From the cell containing the given text, extract its center point as (x, y) coordinate. 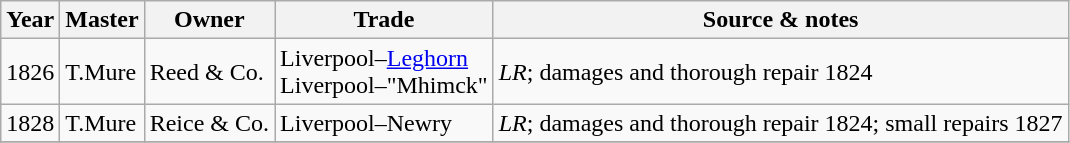
Liverpool–Newry (384, 123)
Year (30, 20)
Liverpool–LeghornLiverpool–"Mhimck" (384, 72)
Master (102, 20)
Reice & Co. (209, 123)
Trade (384, 20)
1826 (30, 72)
Source & notes (780, 20)
Owner (209, 20)
LR; damages and thorough repair 1824; small repairs 1827 (780, 123)
LR; damages and thorough repair 1824 (780, 72)
Reed & Co. (209, 72)
1828 (30, 123)
